Detect which cell encompasses the target text, then output its [x, y] center coordinate. 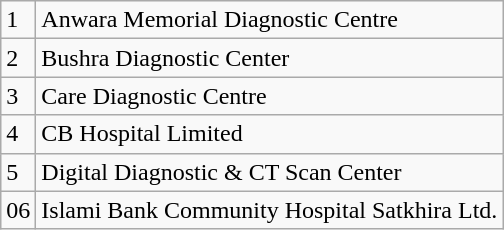
Bushra Diagnostic Center [270, 58]
Care Diagnostic Centre [270, 96]
3 [18, 96]
2 [18, 58]
Anwara Memorial Diagnostic Centre [270, 20]
CB Hospital Limited [270, 134]
1 [18, 20]
5 [18, 172]
06 [18, 210]
Islami Bank Community Hospital Satkhira Ltd. [270, 210]
4 [18, 134]
Digital Diagnostic & CT Scan Center [270, 172]
